Locate the cell with the specified text and output its (x, y) center coordinate. 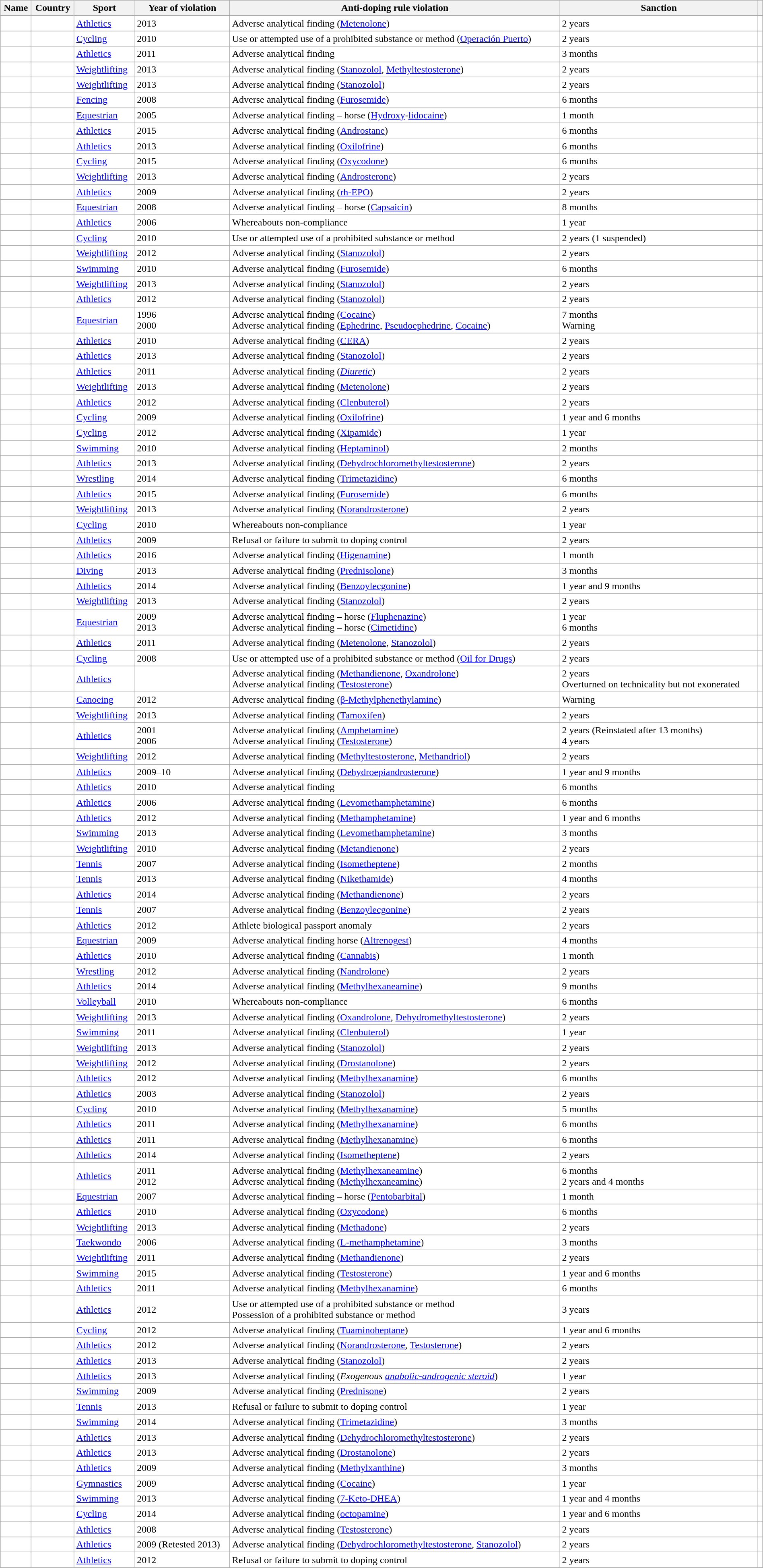
Adverse analytical finding (Methylxanthine) (395, 1468)
Adverse analytical finding (Androstane) (395, 130)
Country (53, 8)
Adverse analytical finding (Exogenous anabolic-androgenic steroid) (395, 1376)
Adverse analytical finding – horse (Fluphenazine)Adverse analytical finding – horse (Cimetidine) (395, 622)
1 year6 months (659, 622)
19962000 (183, 320)
20012006 (183, 736)
Adverse analytical finding – horse (Capsaicin) (395, 207)
Adverse analytical finding (Metenolone, Stanozolol) (395, 643)
3 years (659, 1309)
Diving (104, 571)
Adverse analytical finding (CERA) (395, 341)
Adverse analytical finding (Norandrosterone) (395, 509)
Adverse analytical finding (β-Methylphenethylamine) (395, 699)
Adverse analytical finding (Nandrolone) (395, 971)
Adverse analytical finding – horse (Pentobarbital) (395, 1196)
Adverse analytical finding (Higenamine) (395, 555)
9 months (659, 987)
1 year and 4 months (659, 1499)
Gymnastics (104, 1483)
2003 (183, 1094)
8 months (659, 207)
Adverse analytical finding (Xipamide) (395, 432)
Adverse analytical finding (rh-EPO) (395, 192)
Sport (104, 8)
2009–10 (183, 772)
Adverse analytical finding (Prednisone) (395, 1391)
Adverse analytical finding horse (Altrenogest) (395, 940)
2005 (183, 115)
Use or attempted use of a prohibited substance or method (395, 238)
Adverse analytical finding (Stanozolol, Methyltestosterone) (395, 69)
6 months2 years and 4 months (659, 1176)
Adverse analytical finding (octopamine) (395, 1514)
Adverse analytical finding (Norandrosterone, Testosterone) (395, 1345)
Use or attempted use of a prohibited substance or method (Oil for Drugs) (395, 658)
Year of violation (183, 8)
Adverse analytical finding (Methadone) (395, 1227)
Sanction (659, 8)
Name (16, 8)
Adverse analytical finding (Prednisolone) (395, 571)
Adverse analytical finding (Cocaine) (395, 1483)
2 yearsOverturned on technicality but not exonerated (659, 679)
Fencing (104, 100)
Adverse analytical finding (Androsterone) (395, 176)
Adverse analytical finding (Methandienone, Oxandrolone)Adverse analytical finding (Testosterone) (395, 679)
Adverse analytical finding (Tamoxifen) (395, 715)
20112012 (183, 1176)
Adverse analytical finding (Diuretic) (395, 371)
5 months (659, 1109)
Athlete biological passport anomaly (395, 925)
Adverse analytical finding (Tuaminoheptane) (395, 1330)
Anti-doping rule violation (395, 8)
Adverse analytical finding (Heptaminol) (395, 448)
Adverse analytical finding (Dehydrochloromethyltestosterone, Stanozolol) (395, 1545)
Adverse analytical finding (Methyltestosterone, Methandriol) (395, 757)
2009 (Retested 2013) (183, 1545)
Adverse analytical finding (Methylhexaneamine)Adverse analytical finding (Methylhexaneamine) (395, 1176)
Adverse analytical finding (Cocaine)Adverse analytical finding (Ephedrine, Pseudoephedrine, Cocaine) (395, 320)
Adverse analytical finding (L-methamphetamine) (395, 1243)
Adverse analytical finding (Cannabis) (395, 956)
2 years (1 suspended) (659, 238)
Use or attempted use of a prohibited substance or method (Operación Puerto) (395, 39)
7 monthsWarning (659, 320)
Canoeing (104, 699)
Adverse analytical finding (Nikethamide) (395, 879)
Adverse analytical finding (Methamphetamine) (395, 818)
Taekwondo (104, 1243)
Adverse analytical finding (Amphetamine)Adverse analytical finding (Testosterone) (395, 736)
Adverse analytical finding (Dehydroepiandrosterone) (395, 772)
2 years (Reinstated after 13 months)4 years (659, 736)
Use or attempted use of a prohibited substance or methodPossession of a prohibited substance or method (395, 1309)
Adverse analytical finding – horse (Hydroxy-lidocaine) (395, 115)
Adverse analytical finding (Metandienone) (395, 848)
2016 (183, 555)
20092013 (183, 622)
Volleyball (104, 1002)
Adverse analytical finding (Methylhexaneamine) (395, 987)
Adverse analytical finding (7-Keto-DHEA) (395, 1499)
Warning (659, 699)
Adverse analytical finding (Oxandrolone, Dehydromethyltestosterone) (395, 1017)
